Extract the [x, y] coordinate from the center of the cell holding the provided text.  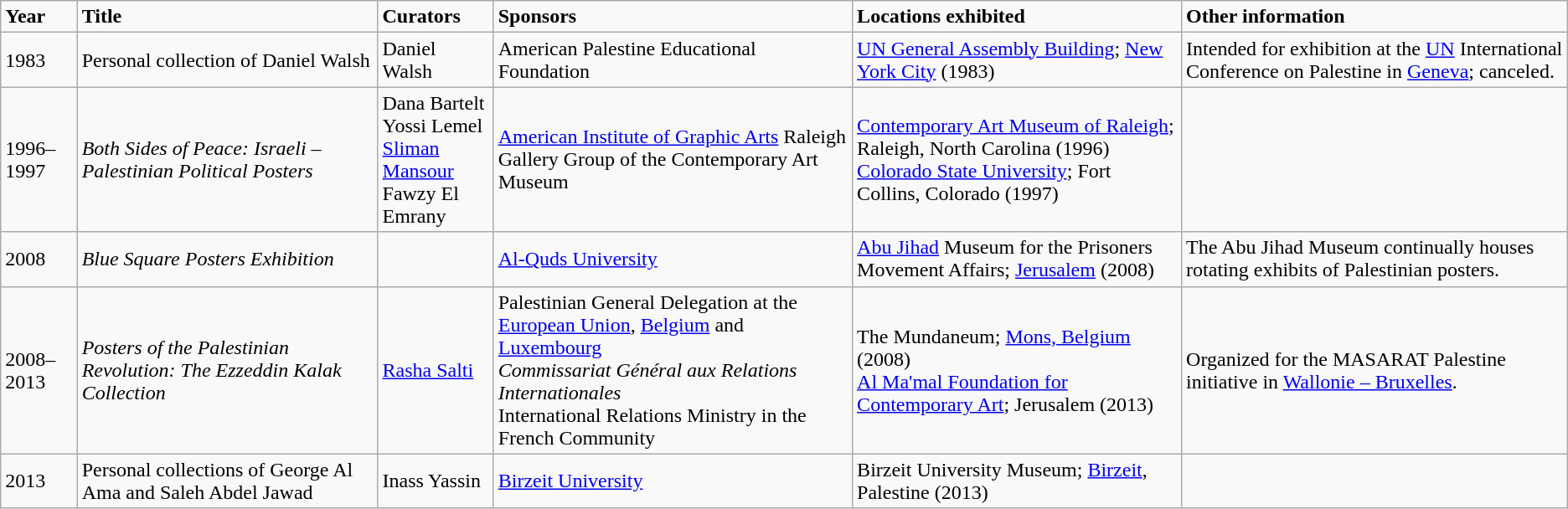
Personal collections of George Al Ama and Saleh Abdel Jawad [228, 481]
2008–2013 [39, 370]
1983 [39, 60]
Organized for the MASARAT Palestine initiative in Wallonie – Bruxelles. [1375, 370]
Both Sides of Peace: Israeli – Palestinian Political Posters [228, 159]
The Abu Jihad Museum continually houses rotating exhibits of Palestinian posters. [1375, 260]
Title [228, 17]
Curators [436, 17]
Birzeit University Museum; Birzeit, Palestine (2013) [1017, 481]
Posters of the Palestinian Revolution: The Ezzeddin Kalak Collection [228, 370]
2008 [39, 260]
Blue Square Posters Exhibition [228, 260]
UN General Assembly Building; New York City (1983) [1017, 60]
Contemporary Art Museum of Raleigh; Raleigh, North Carolina (1996)Colorado State University; Fort Collins, Colorado (1997) [1017, 159]
Intended for exhibition at the UN International Conference on Palestine in Geneva; canceled. [1375, 60]
Personal collection of Daniel Walsh [228, 60]
American Palestine Educational Foundation [673, 60]
Sponsors [673, 17]
American Institute of Graphic Arts RaleighGallery Group of the Contemporary Art Museum [673, 159]
Locations exhibited [1017, 17]
1996–1997 [39, 159]
Rasha Salti [436, 370]
Inass Yassin [436, 481]
Year [39, 17]
Daniel Walsh [436, 60]
Birzeit University [673, 481]
Other information [1375, 17]
Dana BarteltYossi LemelSliman MansourFawzy El Emrany [436, 159]
Al-Quds University [673, 260]
The Mundaneum; Mons, Belgium (2008)Al Ma'mal Foundation for Contemporary Art; Jerusalem (2013) [1017, 370]
Abu Jihad Museum for the Prisoners Movement Affairs; Jerusalem (2008) [1017, 260]
2013 [39, 481]
